Search for the cell housing the specified text and yield its [x, y] center coordinate. 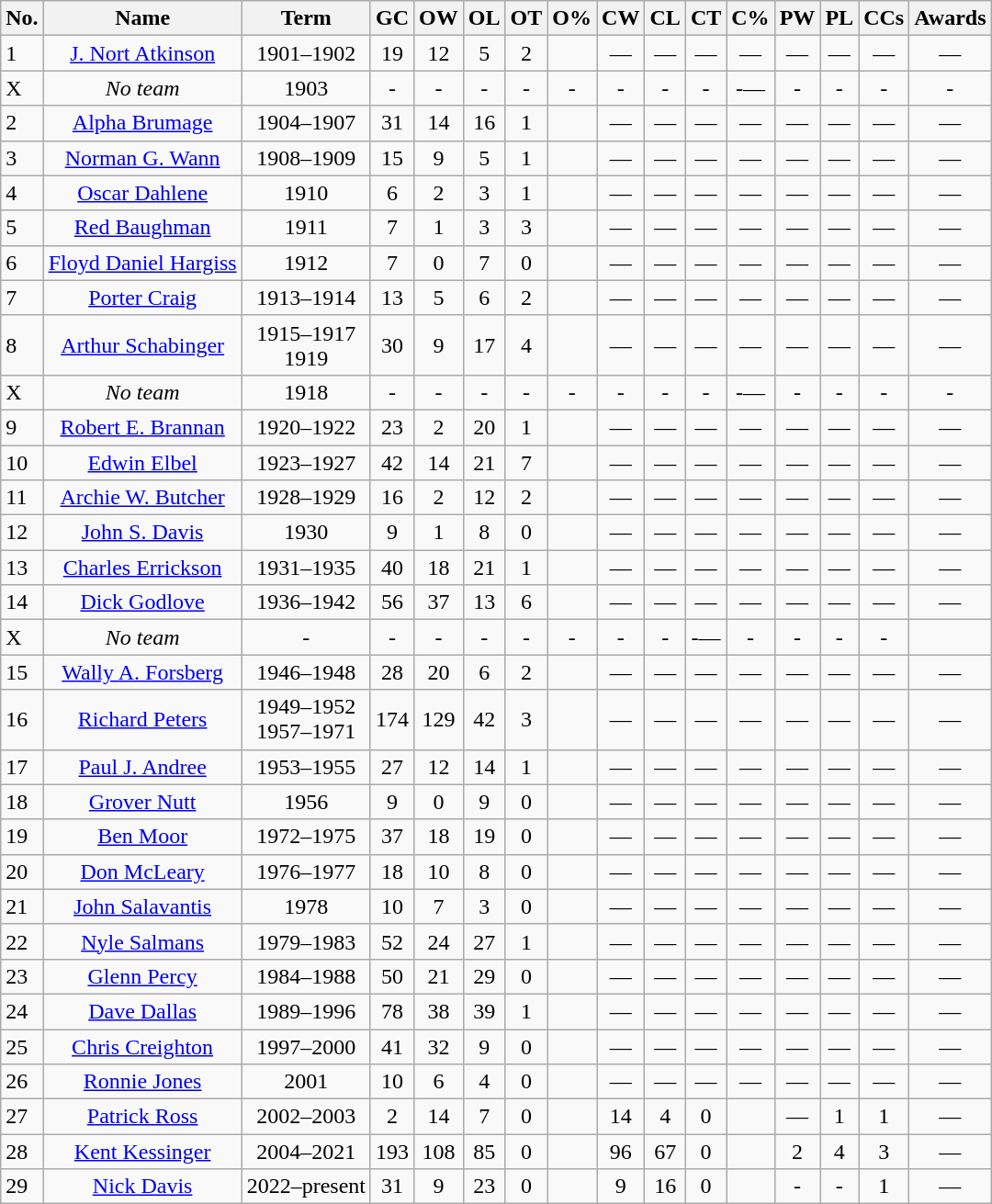
Arthur Schabinger [142, 345]
2004–2021 [306, 1152]
1976–1977 [306, 872]
Glenn Percy [142, 976]
Richard Peters [142, 720]
CW [621, 18]
22 [22, 941]
Archie W. Butcher [142, 498]
GC [391, 18]
O% [572, 18]
50 [391, 976]
Name [142, 18]
1949–19521957–1971 [306, 720]
OT [526, 18]
26 [22, 1082]
1913–1914 [306, 298]
67 [665, 1152]
1936–1942 [306, 602]
Oscar Dahlene [142, 193]
Wally A. Forsberg [142, 672]
129 [439, 720]
Kent Kessinger [142, 1152]
1918 [306, 392]
108 [439, 1152]
CT [705, 18]
Ronnie Jones [142, 1082]
1923–1927 [306, 462]
John S. Davis [142, 533]
Term [306, 18]
Norman G. Wann [142, 158]
CL [665, 18]
1984–1988 [306, 976]
Nyle Salmans [142, 941]
1997–2000 [306, 1046]
96 [621, 1152]
2001 [306, 1082]
Paul J. Andree [142, 767]
85 [484, 1152]
PW [797, 18]
1979–1983 [306, 941]
52 [391, 941]
1912 [306, 263]
1989–1996 [306, 1011]
Dave Dallas [142, 1011]
Floyd Daniel Hargiss [142, 263]
Edwin Elbel [142, 462]
1908–1909 [306, 158]
Grover Nutt [142, 802]
1953–1955 [306, 767]
174 [391, 720]
193 [391, 1152]
1978 [306, 906]
1930 [306, 533]
11 [22, 498]
Don McLeary [142, 872]
OL [484, 18]
30 [391, 345]
C% [750, 18]
Ben Moor [142, 837]
78 [391, 1011]
32 [439, 1046]
1920–1922 [306, 427]
Chris Creighton [142, 1046]
Awards [950, 18]
1911 [306, 228]
PL [840, 18]
56 [391, 602]
25 [22, 1046]
Red Baughman [142, 228]
Nick Davis [142, 1187]
1928–1929 [306, 498]
1915–19171919 [306, 345]
1904–1907 [306, 123]
1903 [306, 88]
1931–1935 [306, 568]
1901–1902 [306, 53]
Charles Errickson [142, 568]
No. [22, 18]
1910 [306, 193]
Dick Godlove [142, 602]
2022–present [306, 1187]
Alpha Brumage [142, 123]
41 [391, 1046]
CCs [884, 18]
40 [391, 568]
39 [484, 1011]
Patrick Ross [142, 1117]
John Salavantis [142, 906]
1956 [306, 802]
J. Nort Atkinson [142, 53]
1946–1948 [306, 672]
2002–2003 [306, 1117]
Robert E. Brannan [142, 427]
1972–1975 [306, 837]
Porter Craig [142, 298]
38 [439, 1011]
OW [439, 18]
